Detect which cell encompasses the target text, then output its (X, Y) center coordinate. 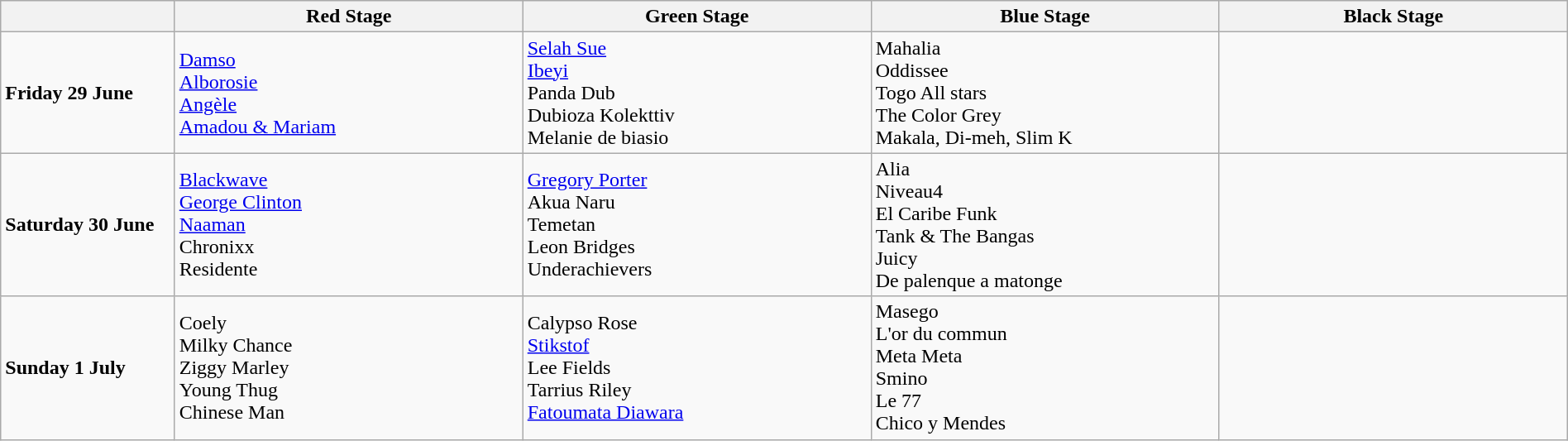
BlackwaveGeorge ClintonNaamanChronixxResidente (349, 225)
MasegoL'or du communMeta MetaSminoLe 77Chico y Mendes (1045, 367)
Green Stage (696, 17)
Blue Stage (1045, 17)
Selah SueIbeyiPanda DubDubioza KolekttivMelanie de biasio (696, 93)
CoelyMilky ChanceZiggy MarleyYoung ThugChinese Man (349, 367)
Red Stage (349, 17)
Gregory PorterAkua NaruTemetanLeon BridgesUnderachievers (696, 225)
Saturday 30 June (88, 225)
Calypso RoseStikstofLee FieldsTarrius RileyFatoumata Diawara (696, 367)
Friday 29 June (88, 93)
Sunday 1 July (88, 367)
Black Stage (1393, 17)
MahaliaOddisseeTogo All starsThe Color GreyMakala, Di-meh, Slim K (1045, 93)
AliaNiveau4El Caribe FunkTank & The BangasJuicyDe palenque a matonge (1045, 225)
DamsoAlborosieAngèleAmadou & Mariam (349, 93)
